Scan for the cell matching the given text and deliver its (X, Y) coordinate at center. 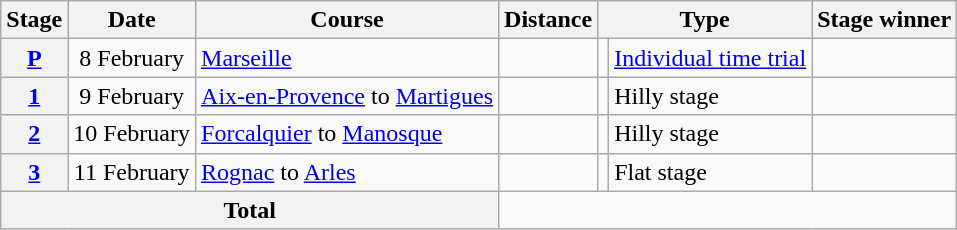
8 February (132, 58)
Individual time trial (710, 58)
Marseille (348, 58)
Flat stage (710, 172)
Rognac to Arles (348, 172)
Stage winner (884, 20)
P (34, 58)
Aix-en-Provence to Martigues (348, 96)
Distance (548, 20)
9 February (132, 96)
3 (34, 172)
Course (348, 20)
Type (705, 20)
11 February (132, 172)
2 (34, 134)
Total (250, 210)
Forcalquier to Manosque (348, 134)
10 February (132, 134)
1 (34, 96)
Date (132, 20)
Stage (34, 20)
